Search for the cell housing the specified text and yield its (X, Y) center coordinate. 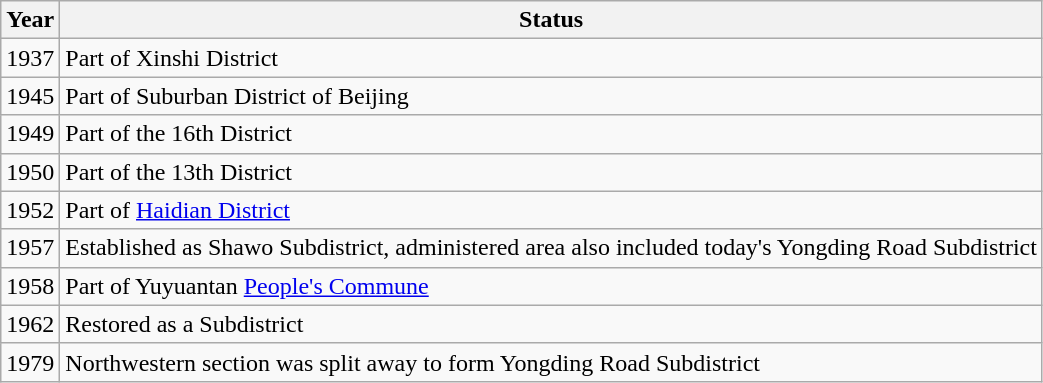
1937 (30, 58)
1958 (30, 286)
Part of Haidian District (552, 210)
Part of Yuyuantan People's Commune (552, 286)
Northwestern section was split away to form Yongding Road Subdistrict (552, 362)
1957 (30, 248)
Established as Shawo Subdistrict, administered area also included today's Yongding Road Subdistrict (552, 248)
Part of Suburban District of Beijing (552, 96)
Part of Xinshi District (552, 58)
Part of the 13th District (552, 172)
1949 (30, 134)
1945 (30, 96)
1950 (30, 172)
Part of the 16th District (552, 134)
Status (552, 20)
Restored as a Subdistrict (552, 324)
1979 (30, 362)
1962 (30, 324)
1952 (30, 210)
Year (30, 20)
